Output the [X, Y] coordinate of the center of the cell containing the given text.  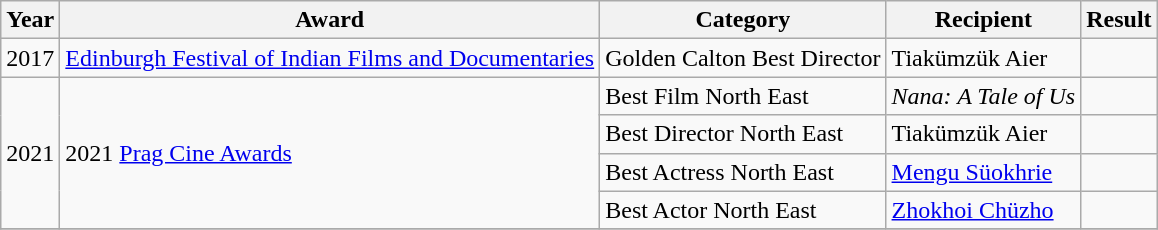
Award [330, 20]
Best Actor North East [743, 210]
Result [1119, 20]
Edinburgh Festival of Indian Films and Documentaries [330, 58]
Nana: A Tale of Us [984, 96]
Best Director North East [743, 134]
Category [743, 20]
Best Actress North East [743, 172]
2017 [30, 58]
2021 Prag Cine Awards [330, 153]
Best Film North East [743, 96]
2021 [30, 153]
Golden Calton Best Director [743, 58]
Year [30, 20]
Recipient [984, 20]
Zhokhoi Chüzho [984, 210]
Mengu Süokhrie [984, 172]
